Extract the [X, Y] coordinate from the center of the cell holding the provided text.  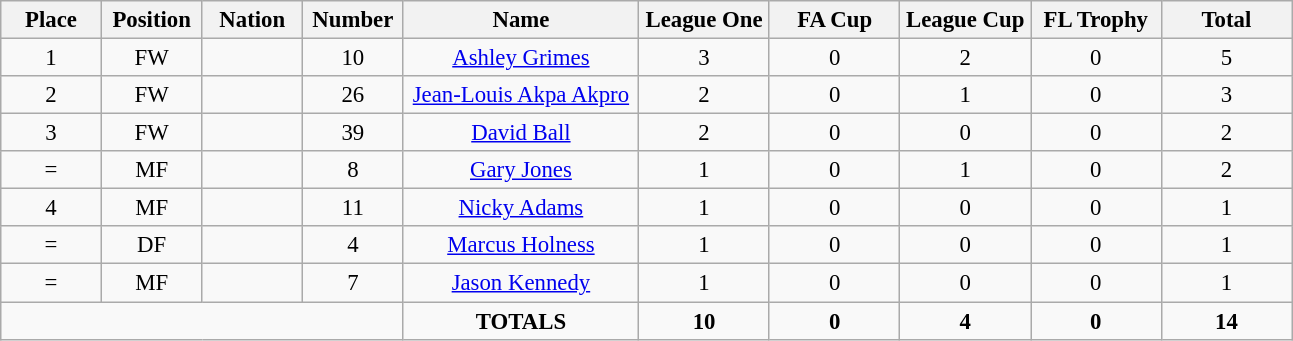
26 [354, 95]
Number [354, 20]
Gary Jones [521, 170]
Name [521, 20]
DF [152, 245]
League One [704, 20]
Nicky Adams [521, 208]
Marcus Holness [521, 245]
7 [354, 283]
Jean-Louis Akpa Akpro [521, 95]
League Cup [966, 20]
39 [354, 133]
11 [354, 208]
Place [52, 20]
5 [1226, 58]
8 [354, 170]
FA Cup [834, 20]
Ashley Grimes [521, 58]
Position [152, 20]
TOTALS [521, 321]
David Ball [521, 133]
Total [1226, 20]
FL Trophy [1096, 20]
Nation [252, 20]
14 [1226, 321]
Jason Kennedy [521, 283]
